Capture the cell that displays the provided text and extract its (X, Y) central coordinate. 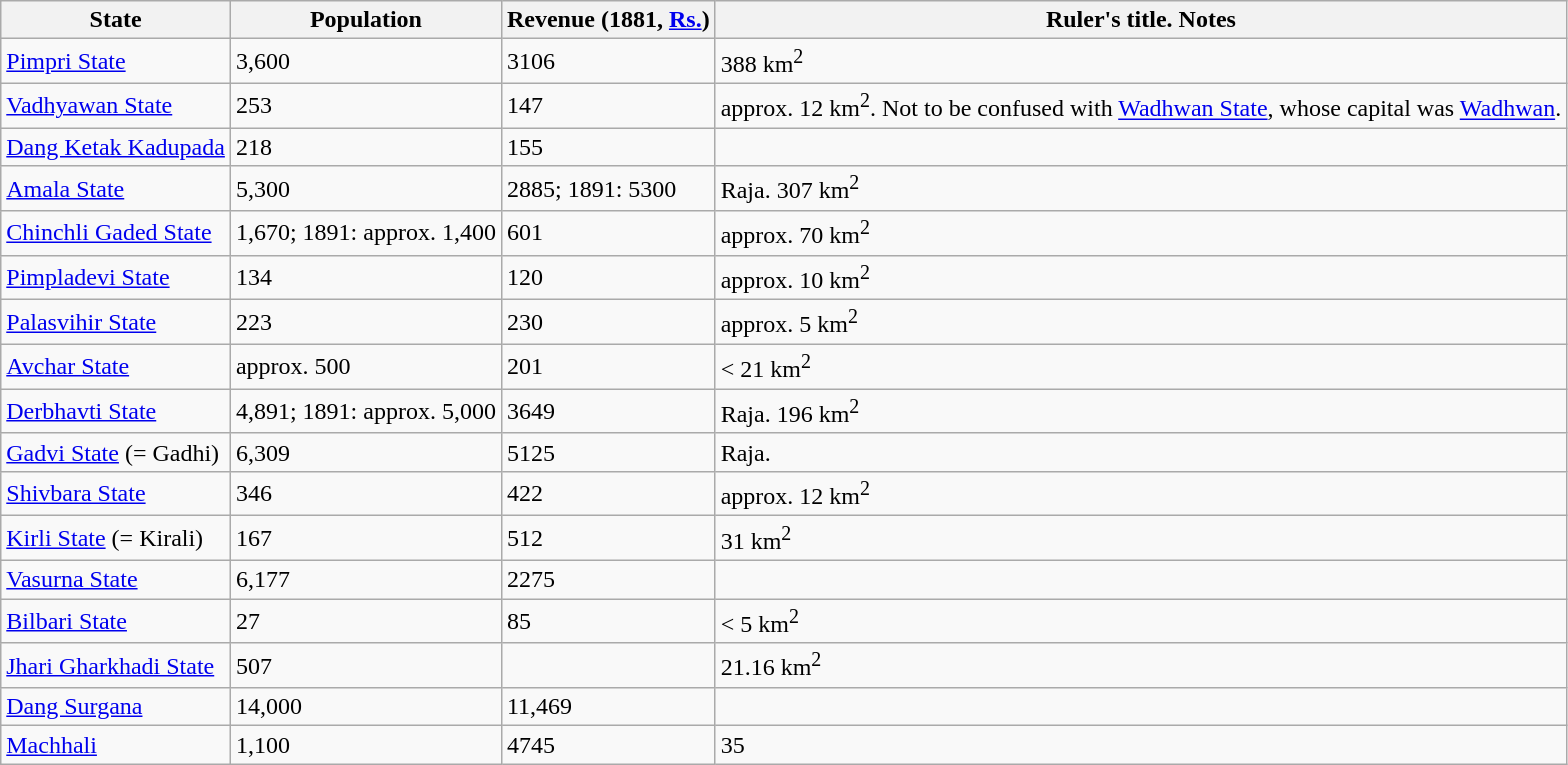
120 (608, 278)
Shivbara State (116, 494)
approx. 10 km2 (1141, 278)
422 (608, 494)
14,000 (366, 707)
218 (366, 147)
134 (366, 278)
Raja. 307 km2 (1141, 188)
Derbhavti State (116, 412)
167 (366, 538)
Bilbari State (116, 622)
3649 (608, 412)
Amala State (116, 188)
601 (608, 234)
Machhali (116, 745)
Kirli State (= Kirali) (116, 538)
346 (366, 494)
147 (608, 106)
2885; 1891: 5300 (608, 188)
27 (366, 622)
Pimpri State (116, 62)
3106 (608, 62)
Gadvi State (= Gadhi) (116, 452)
Dang Ketak Kadupada (116, 147)
< 5 km2 (1141, 622)
5125 (608, 452)
5,300 (366, 188)
155 (608, 147)
223 (366, 322)
Jhari Gharkhadi State (116, 666)
State (116, 20)
Ruler's title. Notes (1141, 20)
Population (366, 20)
2275 (608, 579)
1,100 (366, 745)
35 (1141, 745)
201 (608, 366)
Raja. 196 km2 (1141, 412)
Pimpladevi State (116, 278)
approx. 12 km2. Not to be confused with Wadhwan State, whose capital was Wadhwan. (1141, 106)
4745 (608, 745)
< 21 km2 (1141, 366)
approx. 12 km2 (1141, 494)
507 (366, 666)
230 (608, 322)
512 (608, 538)
Dang Surgana (116, 707)
1,670; 1891: approx. 1,400 (366, 234)
approx. 500 (366, 366)
Palasvihir State (116, 322)
6,177 (366, 579)
253 (366, 106)
3,600 (366, 62)
85 (608, 622)
21.16 km2 (1141, 666)
approx. 70 km2 (1141, 234)
388 km2 (1141, 62)
4,891; 1891: approx. 5,000 (366, 412)
11,469 (608, 707)
approx. 5 km2 (1141, 322)
6,309 (366, 452)
Avchar State (116, 366)
31 km2 (1141, 538)
Vadhyawan State (116, 106)
Raja. (1141, 452)
Chinchli Gaded State (116, 234)
Vasurna State (116, 579)
Revenue (1881, Rs.) (608, 20)
